Search for the cell housing the specified text and yield its (x, y) center coordinate. 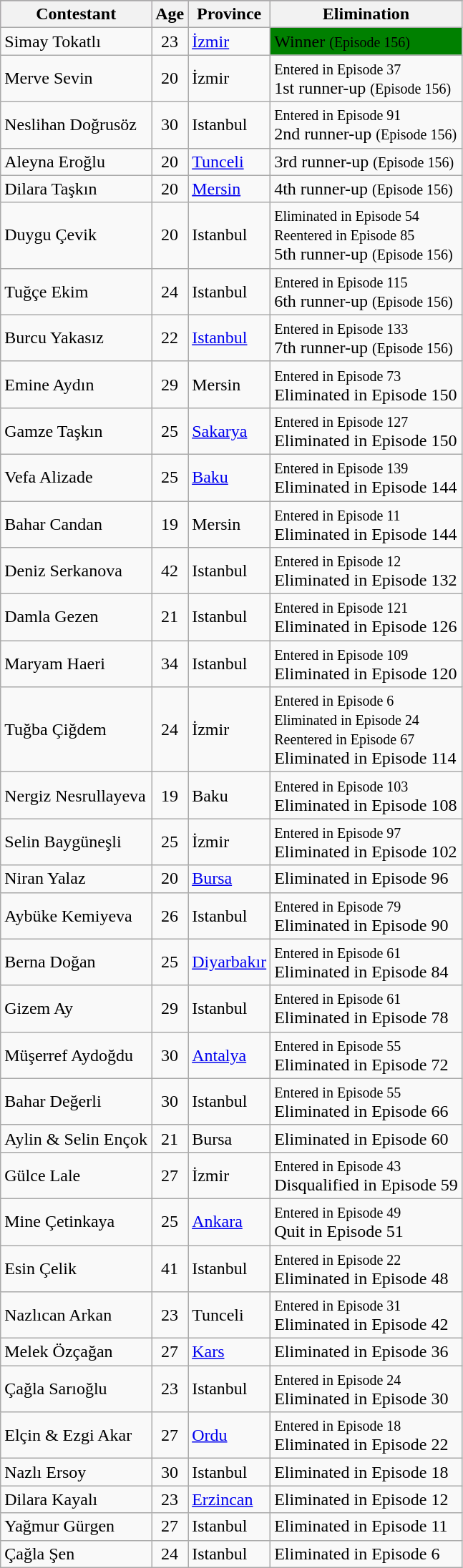
Berna Doğan (76, 962)
Tuğçe Ekim (76, 292)
Age (170, 14)
Gizem Ay (76, 1008)
41 (170, 1268)
Kars (229, 1352)
4th runner-up (Episode 156) (366, 189)
Entered in Episode 24Eliminated in Episode 30 (366, 1389)
Entered in Episode 127Eliminated in Episode 150 (366, 430)
Elçin & Ezgi Akar (76, 1436)
Aybüke Kemiyeva (76, 915)
Gamze Taşkın (76, 430)
Entered in Episode 55Eliminated in Episode 66 (366, 1101)
Esin Çelik (76, 1268)
Nazlı Ersoy (76, 1472)
3rd runner-up (Episode 156) (366, 162)
Maryam Haeri (76, 664)
Yağmur Gürgen (76, 1527)
Tuğba Çiğdem (76, 729)
22 (170, 337)
Entered in Episode 11Eliminated in Episode 144 (366, 523)
Entered in Episode 103Eliminated in Episode 108 (366, 795)
Bahar Candan (76, 523)
Entered in Episode 912nd runner-up (Episode 156) (366, 124)
Eliminated in Episode 54 Reentered in Episode 85 5th runner-up (Episode 156) (366, 235)
Niran Yalaz (76, 879)
Erzincan (229, 1499)
Mine Çetinkaya (76, 1221)
Eliminated in Episode 18 (366, 1472)
Damla Gezen (76, 618)
Duygu Çevik (76, 235)
Emine Aydın (76, 385)
34 (170, 664)
Çağla Şen (76, 1554)
Entered in Episode 97Eliminated in Episode 102 (366, 842)
Winner (Episode 156) (366, 41)
Sakarya (229, 430)
Entered in Episode 73Eliminated in Episode 150 (366, 385)
Province (229, 14)
Entered in Episode 79Eliminated in Episode 90 (366, 915)
Entered in Episode 22Eliminated in Episode 48 (366, 1268)
Dilara Taşkın (76, 189)
Entered in Episode 139Eliminated in Episode 144 (366, 478)
Entered in Episode 61Eliminated in Episode 84 (366, 962)
Ordu (229, 1436)
Merve Sevin (76, 79)
Aylin & Selin Ençok (76, 1138)
Eliminated in Episode 11 (366, 1527)
26 (170, 915)
Nergiz Nesrullayeva (76, 795)
Entered in Episode 49Quit in Episode 51 (366, 1221)
Deniz Serkanova (76, 571)
Gülce Lale (76, 1175)
42 (170, 571)
Eliminated in Episode 96 (366, 879)
Selin Baygüneşli (76, 842)
Entered in Episode 109Eliminated in Episode 120 (366, 664)
Dilara Kayalı (76, 1499)
Entered in Episode 1337th runner-up (Episode 156) (366, 337)
Eliminated in Episode 36 (366, 1352)
Burcu Yakasız (76, 337)
Eliminated in Episode 12 (366, 1499)
Neslihan Doğrusöz (76, 124)
Contestant (76, 14)
Antalya (229, 1055)
Entered in Episode 371st runner-up (Episode 156) (366, 79)
Melek Özçağan (76, 1352)
Elimination (366, 14)
Simay Tokatlı (76, 41)
Entered in Episode 12Eliminated in Episode 132 (366, 571)
Entered in Episode 6Eliminated in Episode 24Reentered in Episode 67Eliminated in Episode 114 (366, 729)
Vefa Alizade (76, 478)
Entered in Episode 18Eliminated in Episode 22 (366, 1436)
Entered in Episode 31Eliminated in Episode 42 (366, 1316)
Aleyna Eroğlu (76, 162)
Eliminated in Episode 6 (366, 1554)
Diyarbakır (229, 962)
Entered in Episode 61Eliminated in Episode 78 (366, 1008)
Entered in Episode 55Eliminated in Episode 72 (366, 1055)
Bahar Değerli (76, 1101)
Eliminated in Episode 60 (366, 1138)
Entered in Episode 121Eliminated in Episode 126 (366, 618)
Ankara (229, 1221)
Müşerref Aydoğdu (76, 1055)
Entered in Episode 43Disqualified in Episode 59 (366, 1175)
Entered in Episode 1156th runner-up (Episode 156) (366, 292)
Nazlıcan Arkan (76, 1316)
Çağla Sarıoğlu (76, 1389)
